Find where the given text appears and provide that cell's center as (x, y) coordinate. 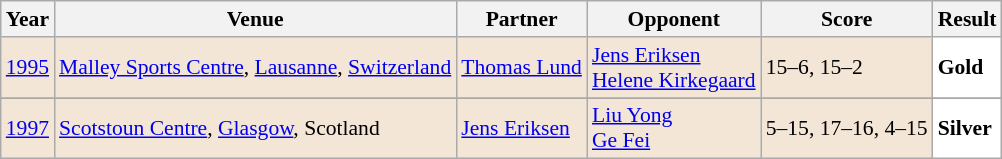
Gold (968, 68)
Result (968, 19)
Year (28, 19)
Malley Sports Centre, Lausanne, Switzerland (255, 68)
Jens Eriksen (522, 128)
Thomas Lund (522, 68)
Venue (255, 19)
Silver (968, 128)
Partner (522, 19)
1995 (28, 68)
5–15, 17–16, 4–15 (847, 128)
Liu Yong Ge Fei (674, 128)
Scotstoun Centre, Glasgow, Scotland (255, 128)
Opponent (674, 19)
1997 (28, 128)
Score (847, 19)
15–6, 15–2 (847, 68)
Jens Eriksen Helene Kirkegaard (674, 68)
